Extract the (X, Y) coordinate from the center of the cell holding the provided text.  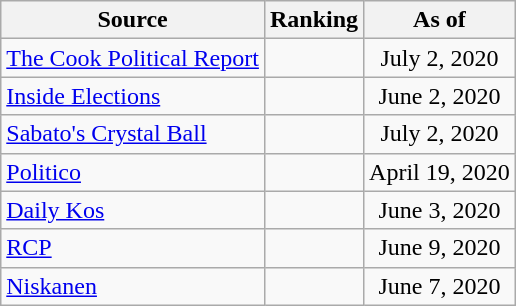
Source (133, 20)
As of (440, 20)
Daily Kos (133, 210)
June 9, 2020 (440, 248)
June 2, 2020 (440, 96)
June 7, 2020 (440, 286)
Sabato's Crystal Ball (133, 134)
Inside Elections (133, 96)
Ranking (314, 20)
Politico (133, 172)
April 19, 2020 (440, 172)
The Cook Political Report (133, 58)
RCP (133, 248)
Niskanen (133, 286)
June 3, 2020 (440, 210)
